Locate the cell with the specified text and output its [X, Y] center coordinate. 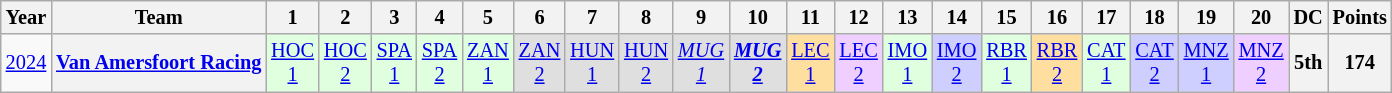
9 [701, 17]
Van Amersfoort Racing [158, 63]
20 [1262, 17]
2024 [26, 63]
16 [1057, 17]
1 [292, 17]
2 [346, 17]
3 [394, 17]
ZAN2 [540, 63]
ZAN1 [488, 63]
SPA2 [440, 63]
7 [592, 17]
13 [908, 17]
IMO1 [908, 63]
MNZ1 [1206, 63]
5 [488, 17]
DC [1308, 17]
HUN1 [592, 63]
IMO2 [956, 63]
Points [1360, 17]
RBR1 [1006, 63]
MNZ2 [1262, 63]
HOC1 [292, 63]
14 [956, 17]
HUN2 [646, 63]
8 [646, 17]
5th [1308, 63]
11 [810, 17]
RBR2 [1057, 63]
6 [540, 17]
CAT2 [1154, 63]
12 [858, 17]
MUG1 [701, 63]
MUG2 [758, 63]
HOC2 [346, 63]
18 [1154, 17]
15 [1006, 17]
CAT1 [1106, 63]
174 [1360, 63]
10 [758, 17]
Year [26, 17]
19 [1206, 17]
LEC1 [810, 63]
4 [440, 17]
17 [1106, 17]
Team [158, 17]
SPA1 [394, 63]
LEC2 [858, 63]
